For the text-containing cell, return its midpoint in [X, Y] coordinate format. 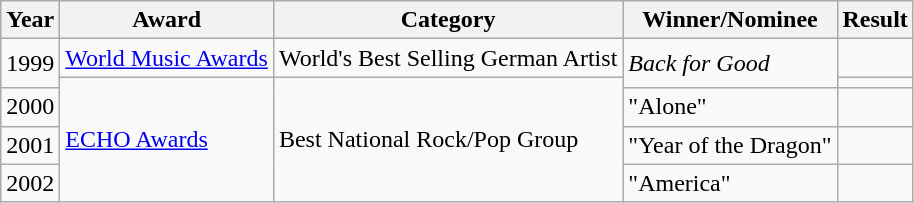
Result [875, 20]
Category [448, 20]
"Year of the Dragon" [730, 145]
"America" [730, 183]
ECHO Awards [167, 140]
Year [30, 20]
Award [167, 20]
World's Best Selling German Artist [448, 58]
1999 [30, 64]
Winner/Nominee [730, 20]
2001 [30, 145]
2000 [30, 107]
World Music Awards [167, 58]
Back for Good [730, 64]
Best National Rock/Pop Group [448, 140]
2002 [30, 183]
"Alone" [730, 107]
